For the text-containing cell, return its midpoint in [X, Y] coordinate format. 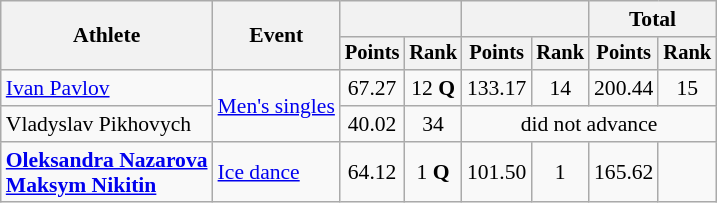
12 Q [433, 88]
40.02 [372, 124]
165.62 [624, 172]
64.12 [372, 172]
Total [652, 19]
200.44 [624, 88]
Vladyslav Pikhovych [107, 124]
1 Q [433, 172]
133.17 [496, 88]
Athlete [107, 36]
14 [560, 88]
67.27 [372, 88]
1 [560, 172]
15 [687, 88]
Oleksandra NazarovaMaksym Nikitin [107, 172]
Ice dance [276, 172]
Event [276, 36]
did not advance [589, 124]
101.50 [496, 172]
Ivan Pavlov [107, 88]
Men's singles [276, 106]
34 [433, 124]
